Pinpoint the cell where the given text exists, returning its [X, Y] midpoint coordinate. 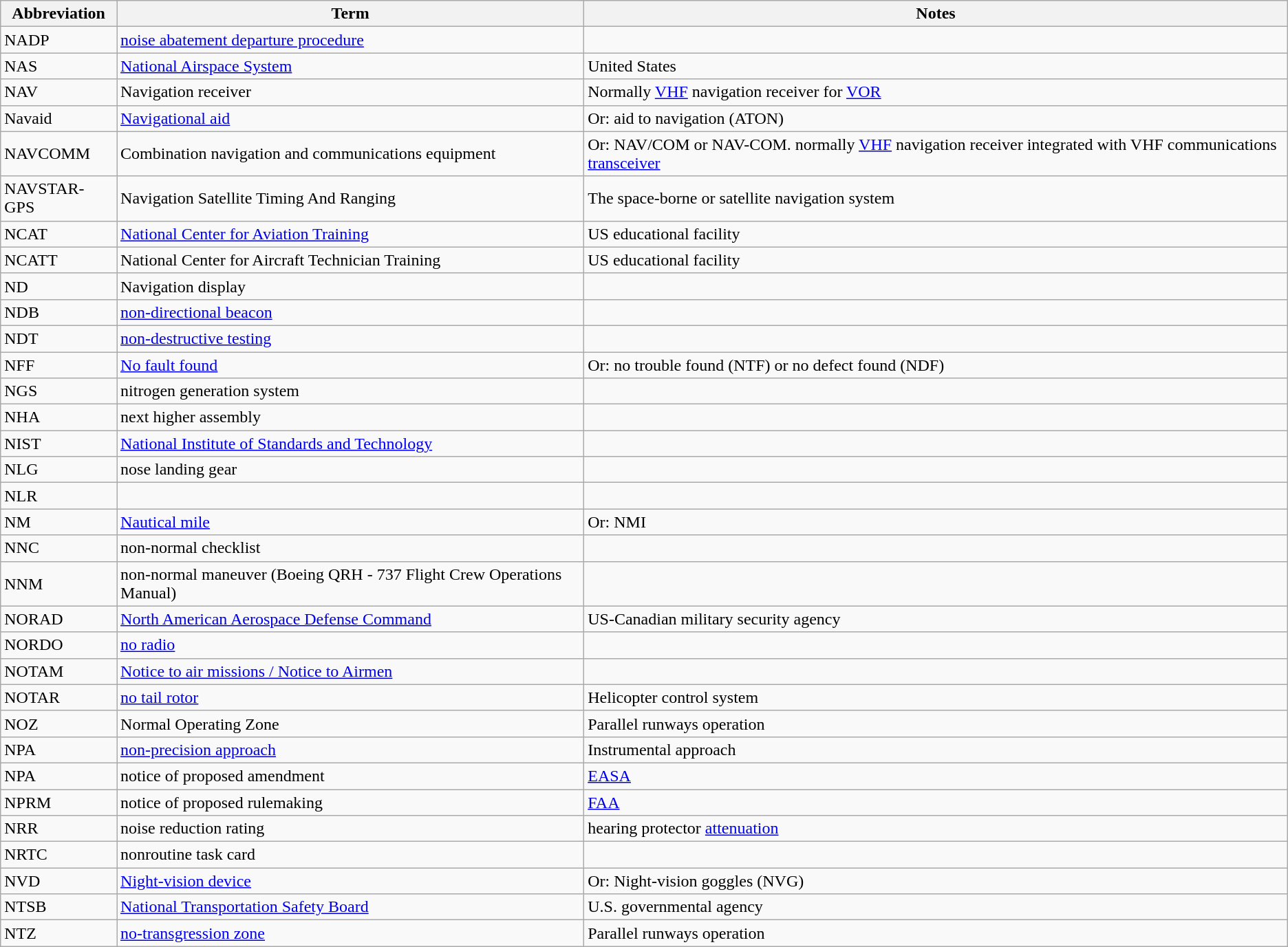
Or: NAV/COM or NAV-COM. normally VHF navigation receiver integrated with VHF communications transceiver [936, 154]
NCAT [59, 234]
NM [59, 522]
Navigation receiver [351, 92]
North American Aerospace Defense Command [351, 619]
NIST [59, 444]
The space-borne or satellite navigation system [936, 198]
no-transgression zone [351, 933]
Helicopter control system [936, 697]
United States [936, 66]
Abbreviation [59, 14]
hearing protector attenuation [936, 829]
NOTAM [59, 671]
NPRM [59, 803]
ND [59, 286]
NVD [59, 881]
NTSB [59, 907]
Notes [936, 14]
National Transportation Safety Board [351, 907]
Navigation display [351, 286]
No fault found [351, 365]
no radio [351, 645]
National Institute of Standards and Technology [351, 444]
NOTAR [59, 697]
Or: NMI [936, 522]
NAV [59, 92]
Navigation Satellite Timing And Ranging [351, 198]
Nautical mile [351, 522]
Normally VHF navigation receiver for VOR [936, 92]
non-normal maneuver (Boeing QRH - 737 Flight Crew Operations Manual) [351, 583]
NAS [59, 66]
NDT [59, 338]
NRTC [59, 855]
NAVCOMM [59, 154]
NOZ [59, 723]
Notice to air missions / Notice to Airmen [351, 671]
NTZ [59, 933]
next higher assembly [351, 417]
NHA [59, 417]
notice of proposed rulemaking [351, 803]
Or: no trouble found (NTF) or no defect found (NDF) [936, 365]
Or: Night-vision goggles (NVG) [936, 881]
Instrumental approach [936, 750]
nonroutine task card [351, 855]
NCATT [59, 260]
National Airspace System [351, 66]
NLR [59, 496]
NAVSTAR-GPS [59, 198]
noise abatement departure procedure [351, 40]
FAA [936, 803]
nose landing gear [351, 470]
Term [351, 14]
NFF [59, 365]
NLG [59, 470]
NNM [59, 583]
notice of proposed amendment [351, 776]
US-Canadian military security agency [936, 619]
NORDO [59, 645]
nitrogen generation system [351, 391]
no tail rotor [351, 697]
EASA [936, 776]
NDB [59, 312]
NGS [59, 391]
non-destructive testing [351, 338]
Night-vision device [351, 881]
Normal Operating Zone [351, 723]
U.S. governmental agency [936, 907]
non-precision approach [351, 750]
non-normal checklist [351, 548]
National Center for Aviation Training [351, 234]
NADP [59, 40]
NRR [59, 829]
non-directional beacon [351, 312]
noise reduction rating [351, 829]
Navaid [59, 118]
NORAD [59, 619]
National Center for Aircraft Technician Training [351, 260]
NNC [59, 548]
Combination navigation and communications equipment [351, 154]
Navigational aid [351, 118]
Or: aid to navigation (ATON) [936, 118]
